Output the [x, y] coordinate of the center of the cell containing the given text.  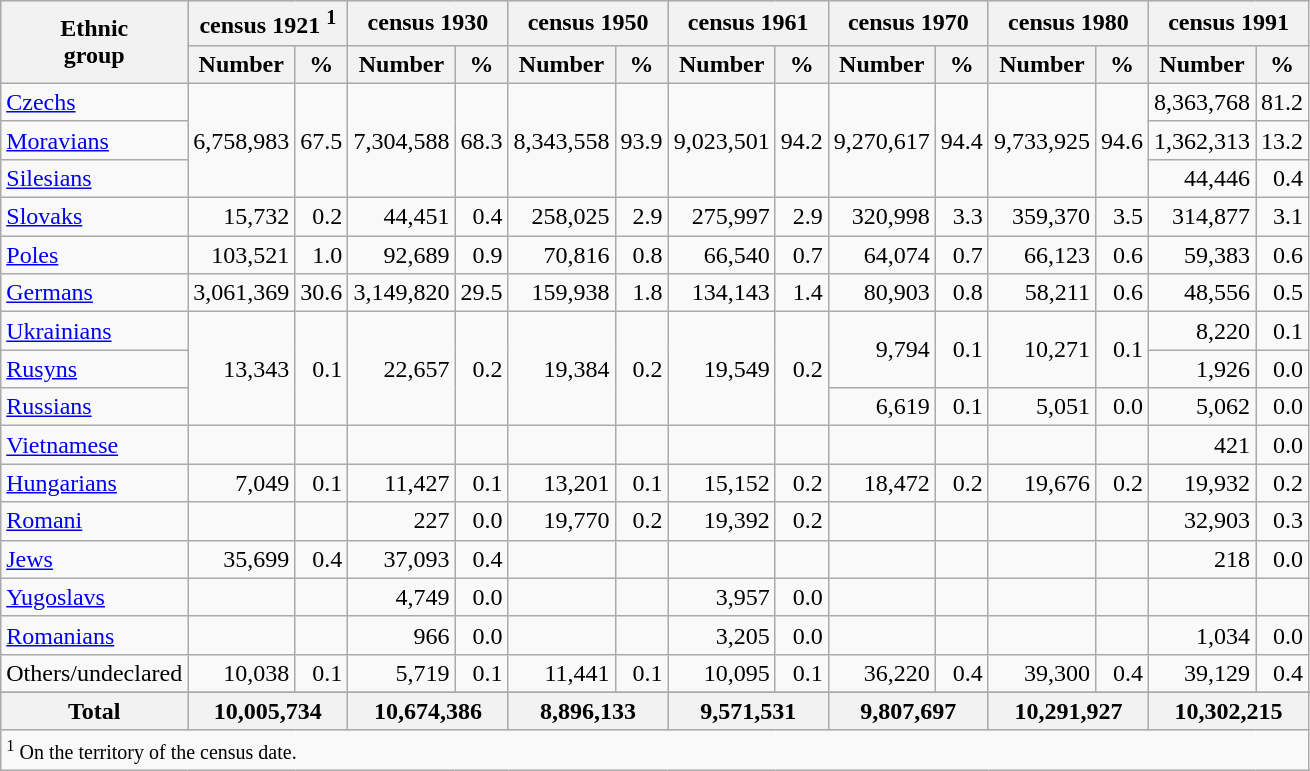
48,556 [1202, 293]
3,957 [722, 597]
10,271 [1042, 350]
1,362,313 [1202, 140]
9,794 [882, 350]
19,392 [722, 521]
92,689 [402, 255]
44,451 [402, 217]
15,732 [242, 217]
39,300 [1042, 673]
15,152 [722, 483]
5,051 [1042, 407]
13,343 [242, 369]
11,441 [562, 673]
10,291,927 [1068, 711]
6,619 [882, 407]
Silesians [94, 178]
census 1930 [428, 24]
Slovaks [94, 217]
Czechs [94, 102]
29.5 [482, 293]
1,926 [1202, 369]
Jews [94, 559]
6,758,983 [242, 140]
Poles [94, 255]
94.2 [802, 140]
Hungarians [94, 483]
93.9 [642, 140]
22,657 [402, 369]
5,719 [402, 673]
18,472 [882, 483]
11,427 [402, 483]
8,363,768 [1202, 102]
320,998 [882, 217]
census 1921 1 [268, 24]
1.8 [642, 293]
8,343,558 [562, 140]
275,997 [722, 217]
Moravians [94, 140]
258,025 [562, 217]
3.1 [1282, 217]
10,038 [242, 673]
1 On the territory of the census date. [655, 750]
44,446 [1202, 178]
10,302,215 [1228, 711]
Ethnicgroup [94, 42]
37,093 [402, 559]
census 1991 [1228, 24]
9,733,925 [1042, 140]
8,220 [1202, 331]
19,932 [1202, 483]
3,149,820 [402, 293]
9,807,697 [908, 711]
census 1950 [588, 24]
Yugoslavs [94, 597]
66,123 [1042, 255]
19,770 [562, 521]
159,938 [562, 293]
30.6 [322, 293]
227 [402, 521]
9,270,617 [882, 140]
966 [402, 635]
0.3 [1282, 521]
35,699 [242, 559]
13,201 [562, 483]
3.3 [962, 217]
13.2 [1282, 140]
1.0 [322, 255]
Russians [94, 407]
Romani [94, 521]
81.2 [1282, 102]
103,521 [242, 255]
58,211 [1042, 293]
5,062 [1202, 407]
Rusyns [94, 369]
10,005,734 [268, 711]
8,896,133 [588, 711]
421 [1202, 445]
94.6 [1122, 140]
census 1980 [1068, 24]
67.5 [322, 140]
68.3 [482, 140]
70,816 [562, 255]
7,049 [242, 483]
359,370 [1042, 217]
0.5 [1282, 293]
59,383 [1202, 255]
9,571,531 [748, 711]
134,143 [722, 293]
3,205 [722, 635]
Others/undeclared [94, 673]
Romanians [94, 635]
0.9 [482, 255]
80,903 [882, 293]
32,903 [1202, 521]
314,877 [1202, 217]
9,023,501 [722, 140]
39,129 [1202, 673]
census 1970 [908, 24]
64,074 [882, 255]
218 [1202, 559]
19,384 [562, 369]
Germans [94, 293]
1.4 [802, 293]
1,034 [1202, 635]
3,061,369 [242, 293]
10,095 [722, 673]
4,749 [402, 597]
10,674,386 [428, 711]
Vietnamese [94, 445]
Ukrainians [94, 331]
19,676 [1042, 483]
36,220 [882, 673]
19,549 [722, 369]
66,540 [722, 255]
94.4 [962, 140]
census 1961 [748, 24]
Total [94, 711]
7,304,588 [402, 140]
3.5 [1122, 217]
